Locate the cell with the specified text and output its [x, y] center coordinate. 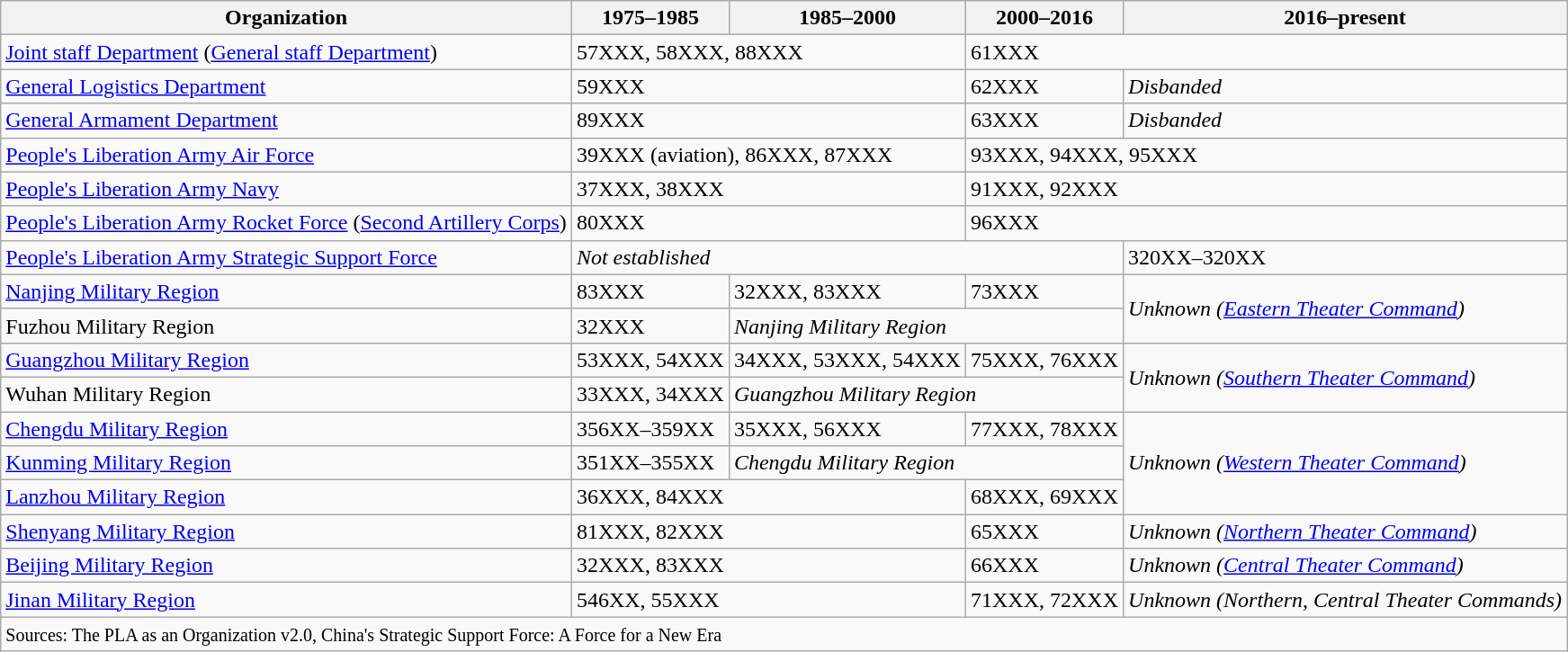
Kunming Military Region [286, 463]
35XXX, 56XXX [847, 429]
Beijing Military Region [286, 566]
General Armament Department [286, 121]
People's Liberation Army Air Force [286, 155]
Organization [286, 18]
61XXX [1266, 52]
Jinan Military Region [286, 600]
320XX–320XX [1346, 257]
65XXX [1044, 531]
Unknown (Northern, Central Theater Commands) [1346, 600]
53XXX, 54XXX [650, 360]
75XXX, 76XXX [1044, 360]
83XXX [650, 291]
63XXX [1044, 121]
73XXX [1044, 291]
89XXX [768, 121]
1975–1985 [650, 18]
36XXX, 84XXX [768, 497]
32XXX [650, 326]
37XXX, 38XXX [768, 189]
34XXX, 53XXX, 54XXX [847, 360]
91XXX, 92XXX [1266, 189]
Shenyang Military Region [286, 531]
39XXX (aviation), 86XXX, 87XXX [768, 155]
2016–present [1346, 18]
71XXX, 72XXX [1044, 600]
Not established [847, 257]
Wuhan Military Region [286, 394]
Unknown (Southern Theater Command) [1346, 377]
Unknown (Western Theater Command) [1346, 463]
2000–2016 [1044, 18]
80XXX [768, 223]
546XX, 55XXX [768, 600]
Sources: The PLA as an Organization v2.0, China's Strategic Support Force: A Force for a New Era [784, 634]
59XXX [768, 86]
1985–2000 [847, 18]
Unknown (Central Theater Command) [1346, 566]
351XX–355XX [650, 463]
33XXX, 34XXX [650, 394]
93XXX, 94XXX, 95XXX [1266, 155]
62XXX [1044, 86]
57XXX, 58XXX, 88XXX [768, 52]
Fuzhou Military Region [286, 326]
Lanzhou Military Region [286, 497]
Unknown (Eastern Theater Command) [1346, 308]
Unknown (Northern Theater Command) [1346, 531]
77XXX, 78XXX [1044, 429]
People's Liberation Army Rocket Force (Second Artillery Corps) [286, 223]
81XXX, 82XXX [768, 531]
People's Liberation Army Strategic Support Force [286, 257]
Joint staff Department (General staff Department) [286, 52]
96XXX [1266, 223]
68XXX, 69XXX [1044, 497]
General Logistics Department [286, 86]
66XXX [1044, 566]
356XX–359XX [650, 429]
People's Liberation Army Navy [286, 189]
